Identify which cell holds the provided text, then report its (x, y) central coordinate. 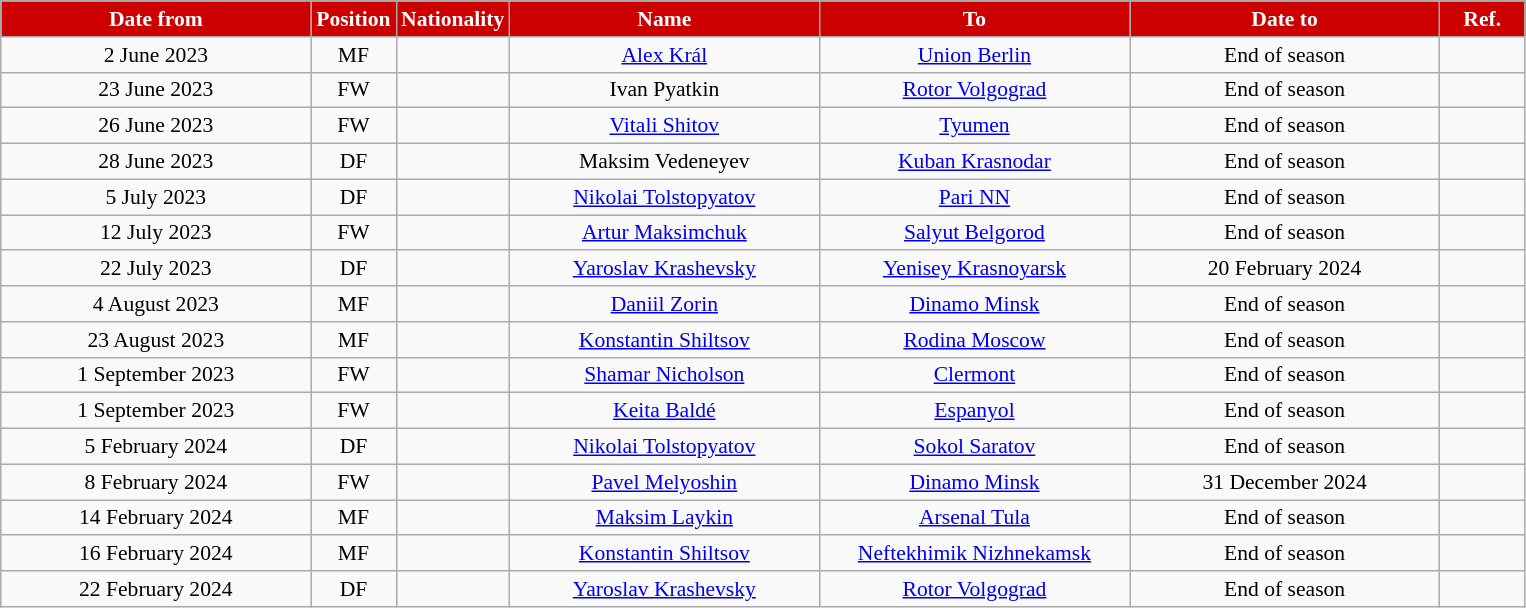
Ref. (1482, 19)
23 August 2023 (156, 340)
26 June 2023 (156, 126)
To (974, 19)
Vitali Shitov (664, 126)
Daniil Zorin (664, 304)
5 July 2023 (156, 197)
Union Berlin (974, 55)
4 August 2023 (156, 304)
Alex Král (664, 55)
Position (354, 19)
Neftekhimik Nizhnekamsk (974, 554)
22 July 2023 (156, 269)
23 June 2023 (156, 90)
Tyumen (974, 126)
16 February 2024 (156, 554)
Date to (1285, 19)
Maksim Vedeneyev (664, 162)
Pavel Melyoshin (664, 482)
22 February 2024 (156, 589)
Kuban Krasnodar (974, 162)
Date from (156, 19)
8 February 2024 (156, 482)
12 July 2023 (156, 233)
Yenisey Krasnoyarsk (974, 269)
31 December 2024 (1285, 482)
28 June 2023 (156, 162)
Name (664, 19)
20 February 2024 (1285, 269)
5 February 2024 (156, 447)
2 June 2023 (156, 55)
Keita Baldé (664, 411)
Artur Maksimchuk (664, 233)
Espanyol (974, 411)
Maksim Laykin (664, 518)
Rodina Moscow (974, 340)
Nationality (452, 19)
Arsenal Tula (974, 518)
Pari NN (974, 197)
Clermont (974, 375)
Ivan Pyatkin (664, 90)
Salyut Belgorod (974, 233)
Sokol Saratov (974, 447)
14 February 2024 (156, 518)
Shamar Nicholson (664, 375)
